Detect which cell encompasses the target text, then output its (x, y) center coordinate. 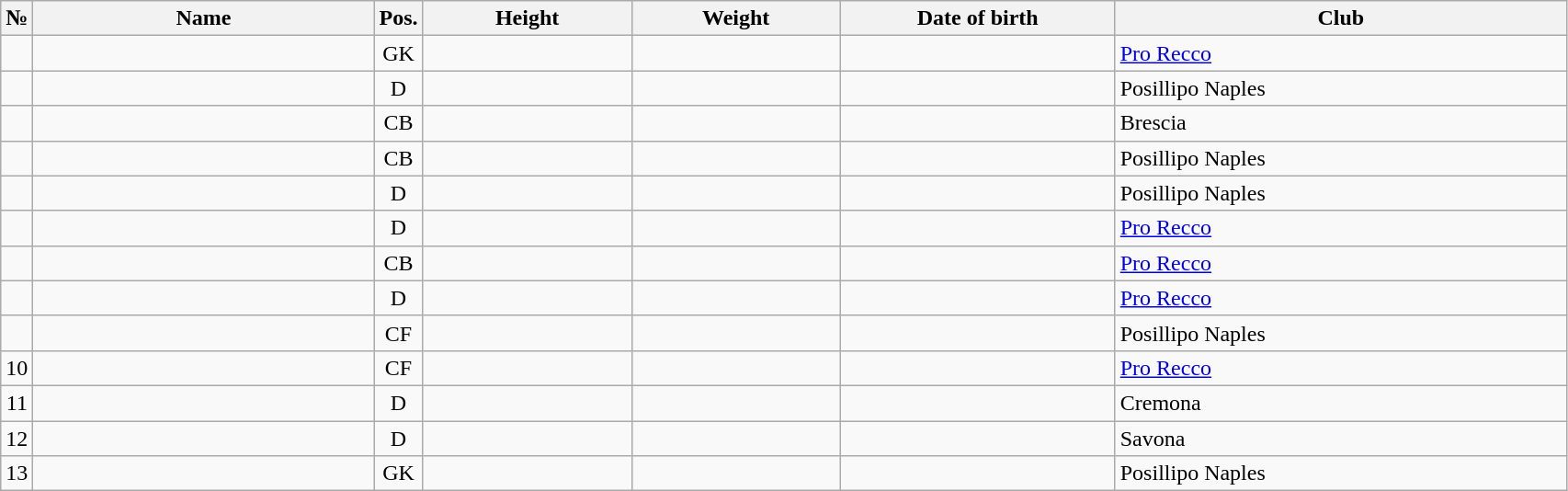
11 (17, 403)
12 (17, 439)
13 (17, 474)
Height (528, 18)
Cremona (1340, 403)
Club (1340, 18)
Savona (1340, 439)
Date of birth (978, 18)
Brescia (1340, 123)
Name (204, 18)
Weight (735, 18)
10 (17, 368)
№ (17, 18)
Pos. (399, 18)
